Locate the cell with the specified text and output its (x, y) center coordinate. 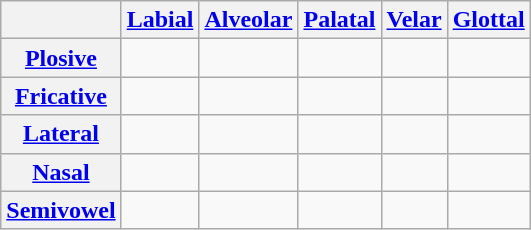
Glottal (488, 20)
Nasal (61, 172)
Palatal (340, 20)
Semivowel (61, 210)
Labial (160, 20)
Plosive (61, 58)
Lateral (61, 134)
Fricative (61, 96)
Alveolar (248, 20)
Velar (414, 20)
